Return (x, y) of the center of cell containing provided text 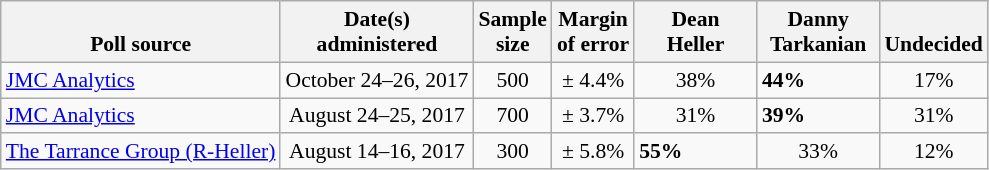
DeanHeller (696, 32)
August 14–16, 2017 (376, 152)
Date(s)administered (376, 32)
55% (696, 152)
700 (512, 116)
39% (818, 116)
500 (512, 80)
Undecided (933, 32)
Poll source (141, 32)
Marginof error (593, 32)
DannyTarkanian (818, 32)
August 24–25, 2017 (376, 116)
12% (933, 152)
Samplesize (512, 32)
44% (818, 80)
October 24–26, 2017 (376, 80)
± 3.7% (593, 116)
± 4.4% (593, 80)
± 5.8% (593, 152)
17% (933, 80)
The Tarrance Group (R-Heller) (141, 152)
38% (696, 80)
33% (818, 152)
300 (512, 152)
